Extract the [x, y] coordinate from the center of the cell holding the provided text.  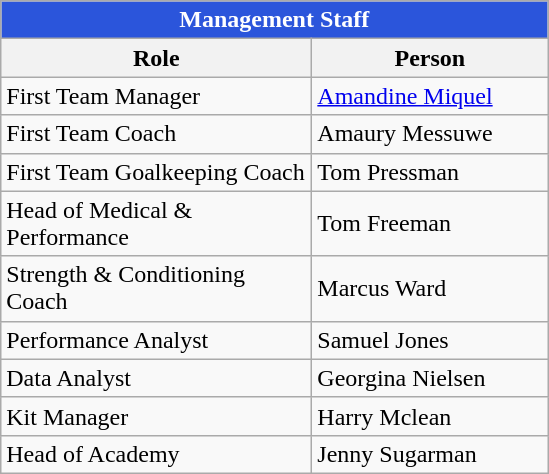
Jenny Sugarman [430, 454]
First Team Manager [156, 96]
Tom Freeman [430, 224]
Strength & Conditioning Coach [156, 288]
Marcus Ward [430, 288]
Amaury Messuwe [430, 134]
Harry Mclean [430, 416]
Samuel Jones [430, 340]
First Team Goalkeeping Coach [156, 172]
Person [430, 58]
Kit Manager [156, 416]
Head of Academy [156, 454]
Data Analyst [156, 378]
Tom Pressman [430, 172]
Performance Analyst [156, 340]
Role [156, 58]
First Team Coach [156, 134]
Amandine Miquel [430, 96]
Head of Medical & Performance [156, 224]
Georgina Nielsen [430, 378]
Management Staff [274, 20]
